Identify which cell holds the provided text, then report its (X, Y) central coordinate. 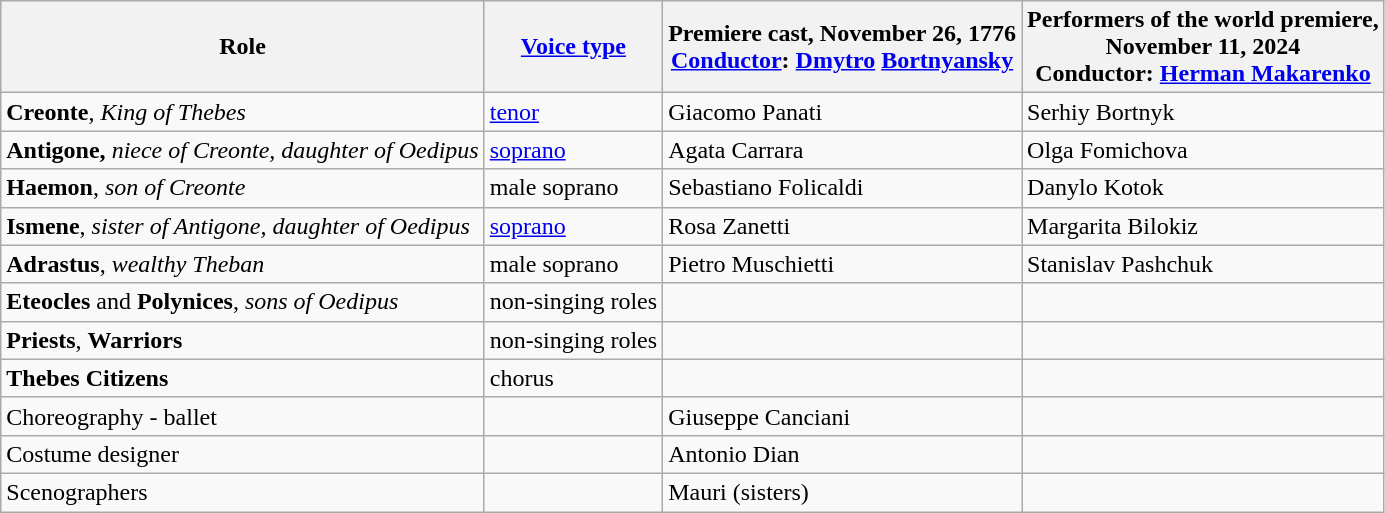
Rosa Zanetti (842, 226)
Giuseppe Canciani (842, 416)
Olga Fomichova (1204, 150)
Agata Carrara (842, 150)
Role (242, 47)
Antigone, niece of Creonte, daughter of Oedipus (242, 150)
Thebes Citizens (242, 378)
Antonio Dian (842, 454)
Giacomo Panati (842, 112)
Creonte, King of Thebes (242, 112)
Pietro Muschietti (842, 264)
Ismene, sister of Antigone, daughter of Oedipus (242, 226)
Voice type (573, 47)
Margarita Bilokiz (1204, 226)
Adrastus, wealthy Theban (242, 264)
Stanislav Pashchuk (1204, 264)
Danylo Kotok (1204, 188)
Serhiy Bortnyk (1204, 112)
Premiere cast, November 26, 1776Conductor: Dmytro Bortnyansky (842, 47)
Costume designer (242, 454)
Performers of the world premiere,November 11, 2024Conductor: Herman Makarenko (1204, 47)
Priests, Warriors (242, 340)
Scenographers (242, 492)
chorus (573, 378)
Mauri (sisters) (842, 492)
Haemon, son of Creonte (242, 188)
Sebastiano Folicaldi (842, 188)
tenor (573, 112)
Choreography - ballet (242, 416)
Eteocles and Polynices, sons of Oedipus (242, 302)
